Scan for the cell matching the given text and deliver its [x, y] coordinate at center. 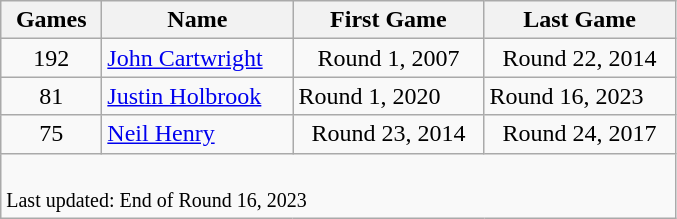
Name [198, 20]
Round 23, 2014 [388, 134]
Round 24, 2017 [580, 134]
Round 22, 2014 [580, 58]
Justin Holbrook [198, 96]
First Game [388, 20]
Games [52, 20]
John Cartwright [198, 58]
192 [52, 58]
Last updated: End of Round 16, 2023 [338, 186]
Round 1, 2020 [388, 96]
81 [52, 96]
Last Game [580, 20]
Round 16, 2023 [580, 96]
Neil Henry [198, 134]
Round 1, 2007 [388, 58]
75 [52, 134]
